Return [x, y] of the center of cell containing provided text 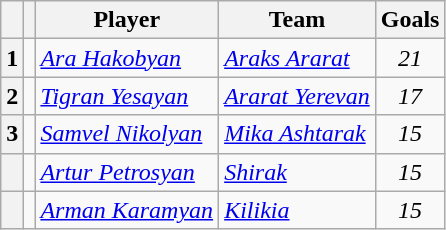
Kilikia [298, 210]
Mika Ashtarak [298, 134]
Ararat Yerevan [298, 96]
Ara Hakobyan [127, 58]
2 [12, 96]
Samvel Nikolyan [127, 134]
Araks Ararat [298, 58]
Arman Karamyan [127, 210]
Goals [410, 20]
Shirak [298, 172]
Team [298, 20]
1 [12, 58]
Tigran Yesayan [127, 96]
Player [127, 20]
Artur Petrosyan [127, 172]
3 [12, 134]
21 [410, 58]
17 [410, 96]
